Locate the cell with the specified text and output its [x, y] center coordinate. 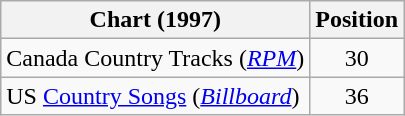
Canada Country Tracks (RPM) [156, 58]
30 [357, 58]
US Country Songs (Billboard) [156, 96]
36 [357, 96]
Position [357, 20]
Chart (1997) [156, 20]
